From the cell containing the given text, extract its center point as [x, y] coordinate. 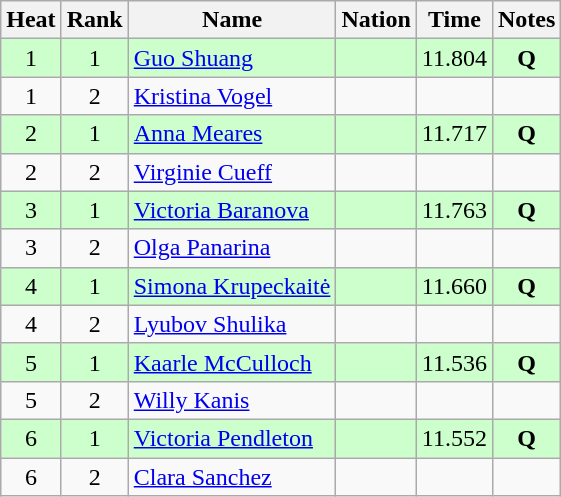
Anna Meares [232, 134]
Clara Sanchez [232, 477]
11.552 [454, 438]
Olga Panarina [232, 248]
Kristina Vogel [232, 96]
11.717 [454, 134]
11.763 [454, 210]
Guo Shuang [232, 58]
Nation [376, 20]
Rank [94, 20]
Virginie Cueff [232, 172]
Victoria Pendleton [232, 438]
Heat [31, 20]
11.804 [454, 58]
11.660 [454, 286]
Victoria Baranova [232, 210]
Simona Krupeckaitė [232, 286]
Name [232, 20]
11.536 [454, 362]
Lyubov Shulika [232, 324]
Time [454, 20]
Kaarle McCulloch [232, 362]
Willy Kanis [232, 400]
Notes [526, 20]
